From the cell containing the given text, extract its center point as (X, Y) coordinate. 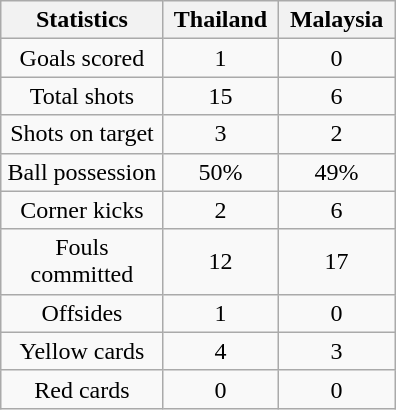
Thailand (220, 20)
4 (220, 351)
Total shots (82, 96)
17 (337, 262)
Fouls committed (82, 262)
Corner kicks (82, 210)
12 (220, 262)
Ball possession (82, 172)
49% (337, 172)
Shots on target (82, 134)
50% (220, 172)
Goals scored (82, 58)
15 (220, 96)
Malaysia (337, 20)
Statistics (82, 20)
Yellow cards (82, 351)
Red cards (82, 389)
Offsides (82, 313)
